Search for the cell housing the specified text and yield its [X, Y] center coordinate. 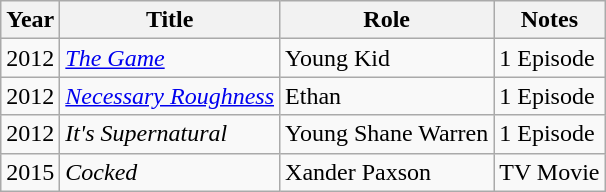
Xander Paxson [387, 172]
Role [387, 20]
Ethan [387, 96]
Notes [550, 20]
2015 [30, 172]
It's Supernatural [170, 134]
Young Shane Warren [387, 134]
The Game [170, 58]
Necessary Roughness [170, 96]
Title [170, 20]
TV Movie [550, 172]
Year [30, 20]
Cocked [170, 172]
Young Kid [387, 58]
